Output the (x, y) coordinate of the center of the cell containing the given text.  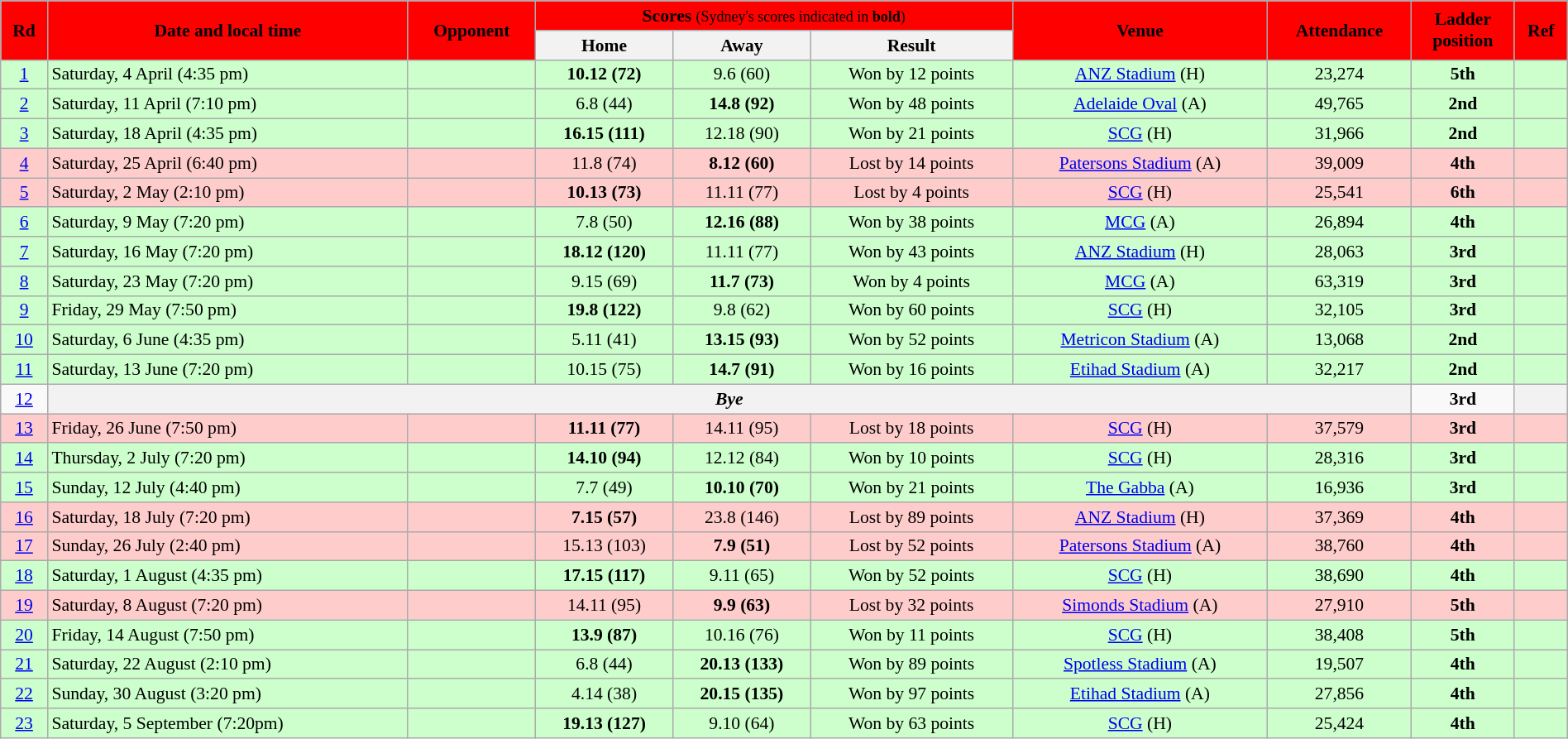
9.8 (62) (742, 310)
Lost by 18 points (911, 429)
Won by 38 points (911, 223)
38,408 (1340, 635)
25,541 (1340, 193)
20 (25, 635)
Metricon Stadium (A) (1140, 340)
11.7 (73) (742, 281)
Adelaide Oval (A) (1140, 104)
4 (25, 163)
Lost by 14 points (911, 163)
13,068 (1340, 340)
38,690 (1340, 576)
22 (25, 694)
Lost by 4 points (911, 193)
17.15 (117) (604, 576)
7.8 (50) (604, 223)
Won by 63 points (911, 723)
Won by 4 points (911, 281)
9.9 (63) (742, 606)
Rd (25, 30)
Friday, 26 June (7:50 pm) (227, 429)
10.13 (73) (604, 193)
37,369 (1340, 517)
Won by 43 points (911, 252)
7.15 (57) (604, 517)
8.12 (60) (742, 163)
27,856 (1340, 694)
3 (25, 134)
Friday, 14 August (7:50 pm) (227, 635)
19 (25, 606)
Saturday, 25 April (6:40 pm) (227, 163)
Lost by 32 points (911, 606)
8 (25, 281)
Won by 11 points (911, 635)
Venue (1140, 30)
4.14 (38) (604, 694)
12.12 (84) (742, 458)
Saturday, 23 May (7:20 pm) (227, 281)
Opponent (471, 30)
Saturday, 18 April (4:35 pm) (227, 134)
19.13 (127) (604, 723)
37,579 (1340, 429)
Won by 97 points (911, 694)
10.10 (70) (742, 487)
15 (25, 487)
10.12 (72) (604, 74)
12 (25, 399)
Friday, 29 May (7:50 pm) (227, 310)
Lost by 89 points (911, 517)
Lost by 52 points (911, 546)
Bye (729, 399)
21 (25, 665)
27,910 (1340, 606)
13.9 (87) (604, 635)
1 (25, 74)
Won by 10 points (911, 458)
12.16 (88) (742, 223)
10 (25, 340)
9 (25, 310)
20.13 (133) (742, 665)
Saturday, 16 May (7:20 pm) (227, 252)
10.16 (76) (742, 635)
Sunday, 26 July (2:40 pm) (227, 546)
18.12 (120) (604, 252)
Ref (1541, 30)
14.8 (92) (742, 104)
6th (1462, 193)
Sunday, 30 August (3:20 pm) (227, 694)
14.7 (91) (742, 370)
39,009 (1340, 163)
28,316 (1340, 458)
13.15 (93) (742, 340)
Won by 12 points (911, 74)
Saturday, 8 August (7:20 pm) (227, 606)
10.15 (75) (604, 370)
Scores (Sydney's scores indicated in bold) (774, 16)
15.13 (103) (604, 546)
Spotless Stadium (A) (1140, 665)
28,063 (1340, 252)
14.10 (94) (604, 458)
Home (604, 46)
23,274 (1340, 74)
Saturday, 18 July (7:20 pm) (227, 517)
5.11 (41) (604, 340)
Saturday, 9 May (7:20 pm) (227, 223)
32,105 (1340, 310)
18 (25, 576)
6 (25, 223)
Saturday, 2 May (2:10 pm) (227, 193)
9.10 (64) (742, 723)
9.6 (60) (742, 74)
23 (25, 723)
5 (25, 193)
16.15 (111) (604, 134)
7.9 (51) (742, 546)
Simonds Stadium (A) (1140, 606)
19,507 (1340, 665)
Sunday, 12 July (4:40 pm) (227, 487)
12.18 (90) (742, 134)
13 (25, 429)
Saturday, 11 April (7:10 pm) (227, 104)
7 (25, 252)
20.15 (135) (742, 694)
49,765 (1340, 104)
16,936 (1340, 487)
Attendance (1340, 30)
Saturday, 13 June (7:20 pm) (227, 370)
17 (25, 546)
32,217 (1340, 370)
9.11 (65) (742, 576)
Result (911, 46)
Won by 60 points (911, 310)
Ladderposition (1462, 30)
23.8 (146) (742, 517)
Saturday, 6 June (4:35 pm) (227, 340)
11 (25, 370)
Saturday, 22 August (2:10 pm) (227, 665)
Saturday, 1 August (4:35 pm) (227, 576)
38,760 (1340, 546)
2 (25, 104)
Away (742, 46)
31,966 (1340, 134)
Date and local time (227, 30)
Won by 16 points (911, 370)
25,424 (1340, 723)
26,894 (1340, 223)
16 (25, 517)
Saturday, 4 April (4:35 pm) (227, 74)
9.15 (69) (604, 281)
The Gabba (A) (1140, 487)
63,319 (1340, 281)
Won by 89 points (911, 665)
19.8 (122) (604, 310)
Saturday, 5 September (7:20pm) (227, 723)
7.7 (49) (604, 487)
Thursday, 2 July (7:20 pm) (227, 458)
11.8 (74) (604, 163)
14 (25, 458)
Won by 48 points (911, 104)
